Pinpoint the cell where the given text exists, returning its [X, Y] midpoint coordinate. 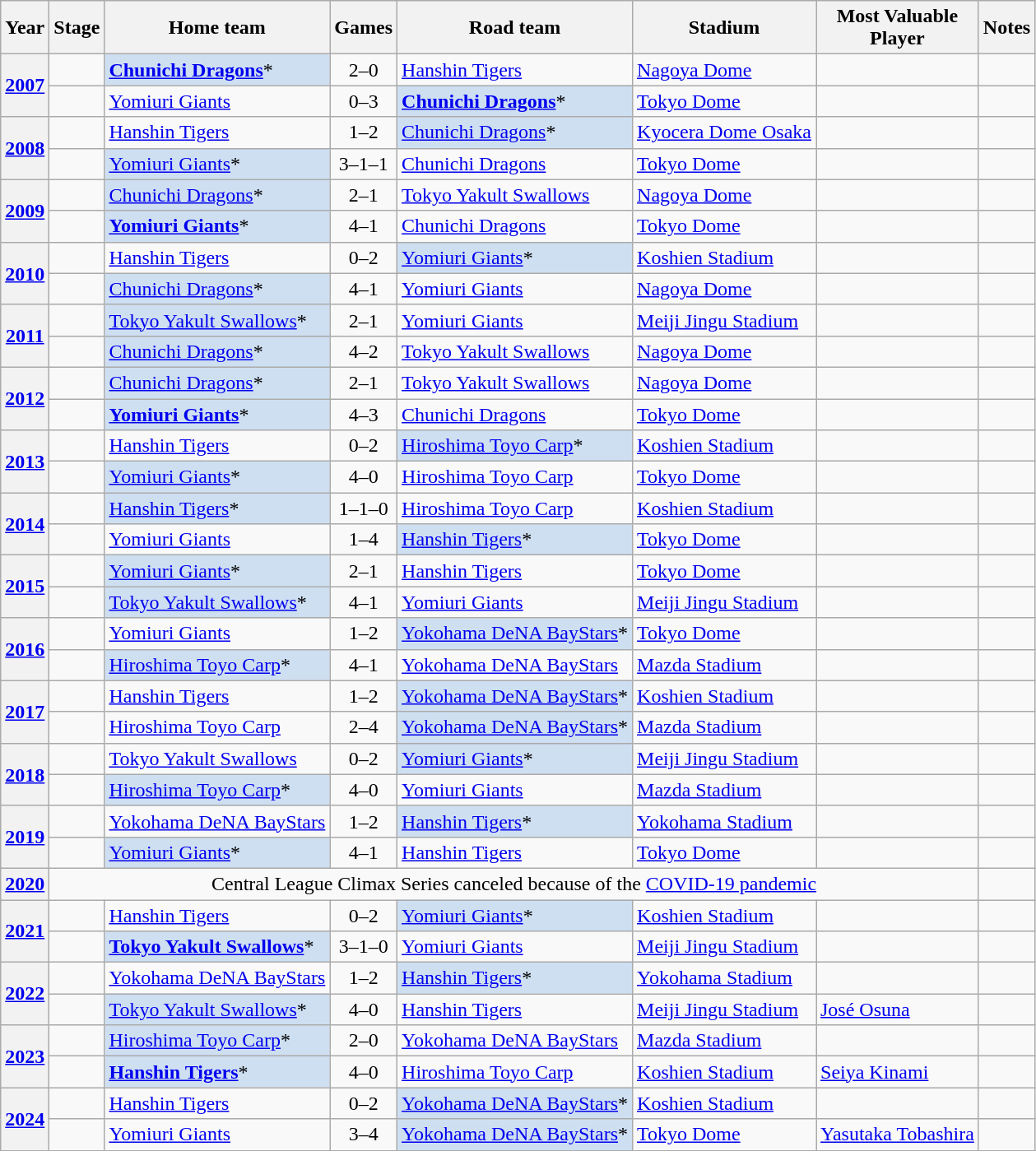
Stadium [724, 28]
2024 [25, 1119]
3–1–1 [364, 164]
1–4 [364, 540]
Stage [77, 28]
0–3 [364, 101]
2010 [25, 273]
Games [364, 28]
3–1–0 [364, 947]
2022 [25, 994]
2017 [25, 712]
Road team [515, 28]
2009 [25, 211]
Central League Climax Series canceled because of the COVID-19 pandemic [514, 884]
2011 [25, 336]
José Osuna [898, 1009]
2–4 [364, 727]
Notes [1006, 28]
Home team [217, 28]
2015 [25, 587]
2016 [25, 649]
2020 [25, 884]
Kyocera Dome Osaka [724, 132]
Yasutaka Tobashira [898, 1135]
Seiya Kinami [898, 1072]
2021 [25, 931]
2007 [25, 86]
3–4 [364, 1135]
2013 [25, 462]
2019 [25, 837]
Year [25, 28]
2023 [25, 1056]
2012 [25, 398]
1–1–0 [364, 508]
2018 [25, 774]
2014 [25, 524]
4–3 [364, 414]
4–2 [364, 351]
Most ValuablePlayer [898, 28]
2008 [25, 148]
